Determine the (x, y) coordinate at the center of the cell enclosing the given text.  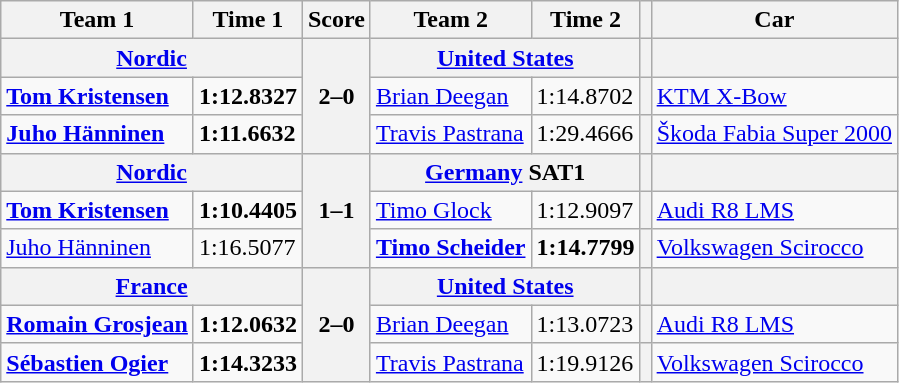
1:12.9097 (586, 210)
Score (336, 20)
1–1 (336, 210)
Romain Grosjean (98, 324)
Germany SAT1 (505, 172)
Car (774, 20)
Sébastien Ogier (98, 362)
1:12.0632 (248, 324)
Team 1 (98, 20)
Time 2 (586, 20)
1:11.6632 (248, 134)
Team 2 (450, 20)
1:10.4405 (248, 210)
1:14.8702 (586, 96)
1:14.3233 (248, 362)
1:12.8327 (248, 96)
1:14.7799 (586, 248)
1:13.0723 (586, 324)
1:19.9126 (586, 362)
France (152, 286)
Timo Glock (450, 210)
Timo Scheider (450, 248)
Time 1 (248, 20)
Škoda Fabia Super 2000 (774, 134)
1:29.4666 (586, 134)
KTM X-Bow (774, 96)
1:16.5077 (248, 248)
